Return the (x, y) coordinate for the center point of the cell that contains the specified text.  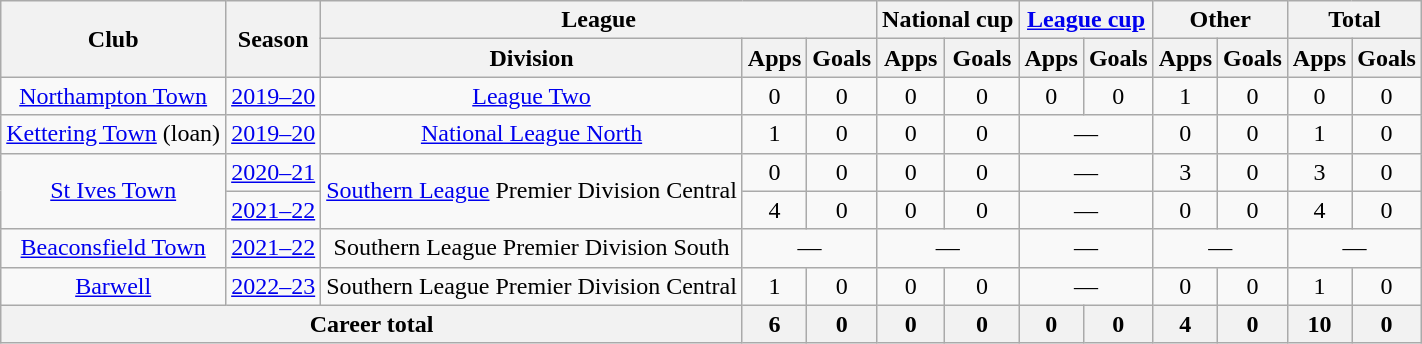
Club (114, 39)
St Ives Town (114, 191)
National League North (532, 134)
Northampton Town (114, 96)
Division (532, 58)
Beaconsfield Town (114, 248)
National cup (948, 20)
Total (1354, 20)
Southern League Premier Division South (532, 248)
League cup (1086, 20)
League Two (532, 96)
Season (274, 39)
Other (1220, 20)
Career total (372, 324)
League (599, 20)
Kettering Town (loan) (114, 134)
2022–23 (274, 286)
6 (774, 324)
2020–21 (274, 172)
Barwell (114, 286)
10 (1319, 324)
